Detect which cell encompasses the target text, then output its [X, Y] center coordinate. 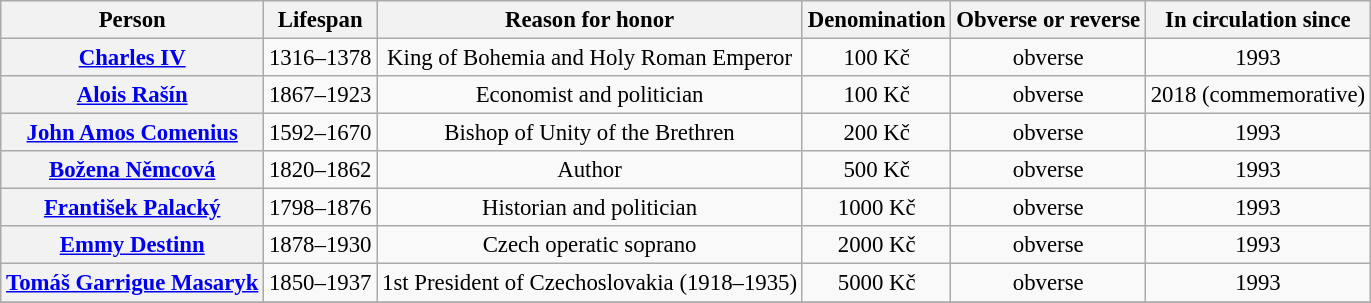
5000 Kč [876, 283]
Bishop of Unity of the Brethren [590, 133]
1867–1923 [320, 95]
1316–1378 [320, 58]
500 Kč [876, 170]
1878–1930 [320, 245]
1st President of Czechoslovakia (1918–1935) [590, 283]
František Palacký [132, 208]
Denomination [876, 20]
Economist and politician [590, 95]
1592–1670 [320, 133]
Emmy Destinn [132, 245]
2018 (commemorative) [1258, 95]
Author [590, 170]
Czech operatic soprano [590, 245]
1850–1937 [320, 283]
Charles IV [132, 58]
Obverse or reverse [1048, 20]
2000 Kč [876, 245]
Reason for honor [590, 20]
Person [132, 20]
In circulation since [1258, 20]
1820–1862 [320, 170]
John Amos Comenius [132, 133]
Božena Němcová [132, 170]
1798–1876 [320, 208]
King of Bohemia and Holy Roman Emperor [590, 58]
Lifespan [320, 20]
200 Kč [876, 133]
Historian and politician [590, 208]
1000 Kč [876, 208]
Alois Rašín [132, 95]
Tomáš Garrigue Masaryk [132, 283]
